Locate the cell with the specified text and output its (X, Y) center coordinate. 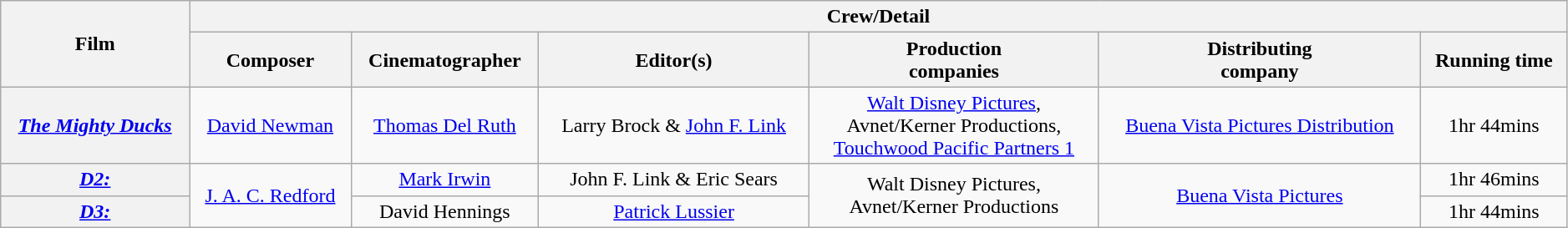
J. A. C. Redford (271, 195)
Patrick Lussier (674, 211)
Crew/Detail (879, 17)
Buena Vista Pictures (1260, 195)
Buena Vista Pictures Distribution (1260, 125)
Mark Irwin (444, 180)
Production companies (954, 60)
Walt Disney Pictures,Avnet/Kerner Productions,Touchwood Pacific Partners 1 (954, 125)
Walt Disney Pictures,Avnet/Kerner Productions (954, 195)
John F. Link & Eric Sears (674, 180)
Composer (271, 60)
D3: (95, 211)
Thomas Del Ruth (444, 125)
1hr 46mins (1494, 180)
Film (95, 43)
David Newman (271, 125)
The Mighty Ducks (95, 125)
Editor(s) (674, 60)
Running time (1494, 60)
David Hennings (444, 211)
Larry Brock & John F. Link (674, 125)
Distributing company (1260, 60)
Cinematographer (444, 60)
D2: (95, 180)
